Search for the cell housing the specified text and yield its [X, Y] center coordinate. 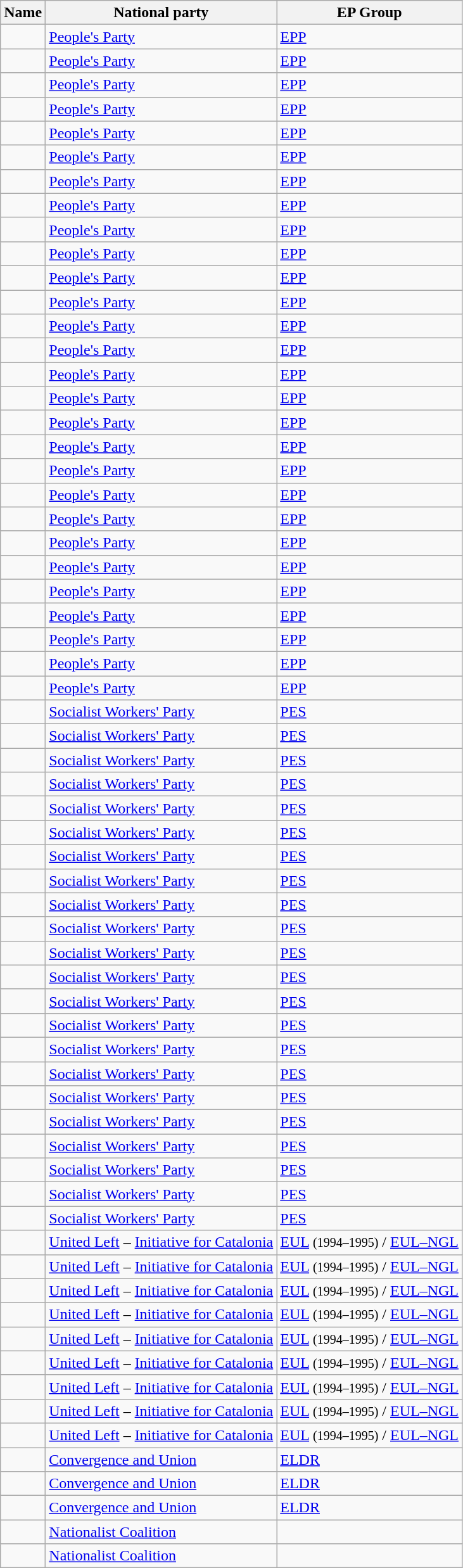
Name [23, 13]
EP Group [370, 13]
National party [161, 13]
